From the cell containing the given text, extract its center point as [x, y] coordinate. 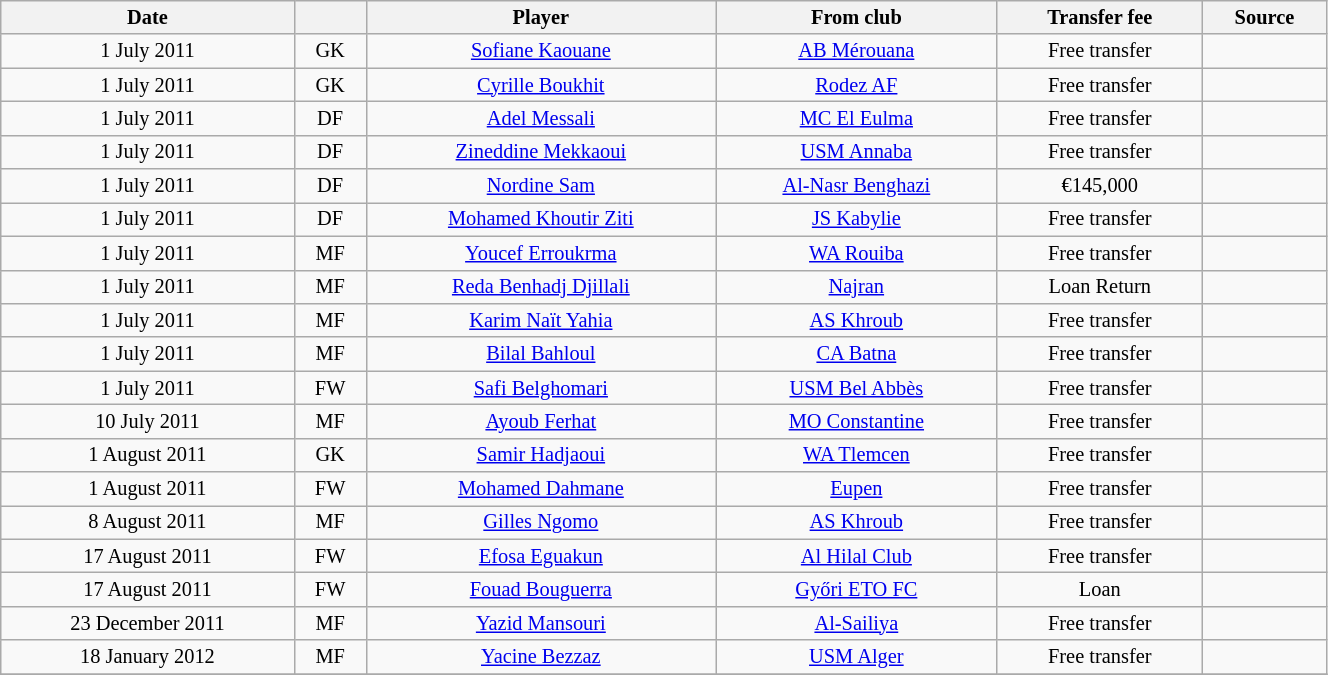
Eupen [857, 489]
Fouad Bouguerra [540, 589]
USM Annaba [857, 152]
Ayoub Ferhat [540, 421]
Najran [857, 287]
MO Constantine [857, 421]
8 August 2011 [148, 522]
Győri ETO FC [857, 589]
Adel Messali [540, 118]
10 July 2011 [148, 421]
Yacine Bezzaz [540, 657]
Efosa Eguakun [540, 556]
Player [540, 17]
Al-Nasr Benghazi [857, 186]
Sofiane Kaouane [540, 51]
USM Bel Abbès [857, 388]
Reda Benhadj Djillali [540, 287]
Nordine Sam [540, 186]
WA Tlemcen [857, 455]
Mohamed Khoutir Ziti [540, 219]
CA Batna [857, 354]
Al Hilal Club [857, 556]
18 January 2012 [148, 657]
AB Mérouana [857, 51]
WA Rouiba [857, 253]
Zineddine Mekkaoui [540, 152]
Source [1264, 17]
MC El Eulma [857, 118]
JS Kabylie [857, 219]
Rodez AF [857, 85]
USM Alger [857, 657]
Al-Sailiya [857, 623]
Gilles Ngomo [540, 522]
Mohamed Dahmane [540, 489]
Loan [1100, 589]
Karim Naït Yahia [540, 320]
Yazid Mansouri [540, 623]
From club [857, 17]
€145,000 [1100, 186]
Loan Return [1100, 287]
Bilal Bahloul [540, 354]
23 December 2011 [148, 623]
Youcef Erroukrma [540, 253]
Samir Hadjaoui [540, 455]
Safi Belghomari [540, 388]
Date [148, 17]
Transfer fee [1100, 17]
Cyrille Boukhit [540, 85]
